Identify which cell holds the provided text, then report its (x, y) central coordinate. 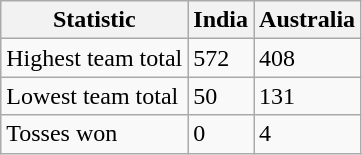
572 (221, 58)
Tosses won (94, 134)
0 (221, 134)
India (221, 20)
4 (308, 134)
Highest team total (94, 58)
Statistic (94, 20)
Australia (308, 20)
408 (308, 58)
50 (221, 96)
131 (308, 96)
Lowest team total (94, 96)
